Pinpoint the cell where the given text exists, returning its [x, y] midpoint coordinate. 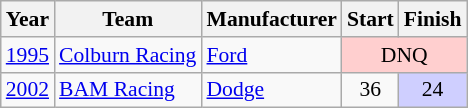
Finish [433, 19]
Ford [271, 55]
Year [28, 19]
BAM Racing [128, 90]
Colburn Racing [128, 55]
Manufacturer [271, 19]
2002 [28, 90]
1995 [28, 55]
DNQ [404, 55]
36 [370, 90]
24 [433, 90]
Start [370, 19]
Team [128, 19]
Dodge [271, 90]
